Capture the cell that displays the provided text and extract its [X, Y] central coordinate. 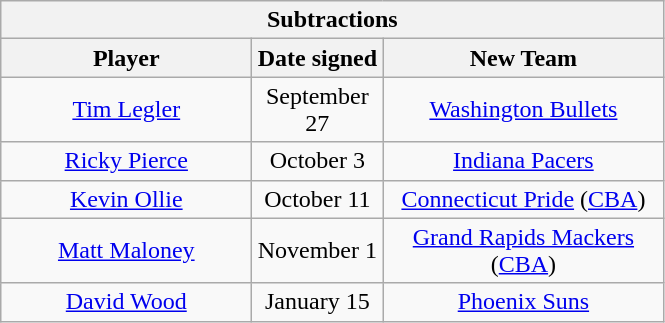
Ricky Pierce [126, 161]
Indiana Pacers [524, 161]
Connecticut Pride (CBA) [524, 199]
October 11 [318, 199]
October 3 [318, 161]
David Wood [126, 302]
Phoenix Suns [524, 302]
Subtractions [332, 20]
New Team [524, 58]
November 1 [318, 250]
Tim Legler [126, 110]
September 27 [318, 110]
Washington Bullets [524, 110]
Player [126, 58]
Kevin Ollie [126, 199]
Date signed [318, 58]
January 15 [318, 302]
Matt Maloney [126, 250]
Grand Rapids Mackers (CBA) [524, 250]
